From the cell containing the given text, extract its center point as (x, y) coordinate. 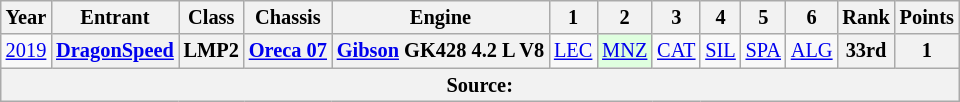
Class (212, 17)
Rank (866, 17)
MNZ (624, 51)
Source: (480, 85)
2 (624, 17)
Gibson GK428 4.2 L V8 (440, 51)
Engine (440, 17)
5 (764, 17)
ALG (812, 51)
Chassis (288, 17)
6 (812, 17)
SIL (720, 51)
2019 (26, 51)
33rd (866, 51)
4 (720, 17)
Points (927, 17)
LMP2 (212, 51)
Entrant (115, 17)
3 (676, 17)
SPA (764, 51)
Year (26, 17)
LEC (573, 51)
CAT (676, 51)
DragonSpeed (115, 51)
Oreca 07 (288, 51)
